Determine the [X, Y] coordinate at the center of the cell enclosing the given text.  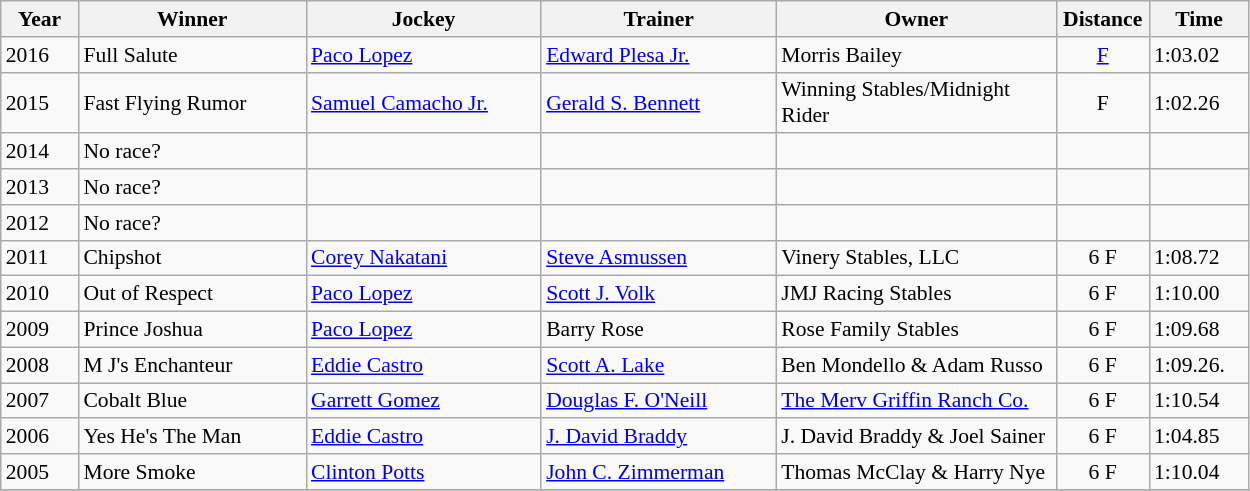
Winning Stables/Midnight Rider [916, 102]
2010 [40, 294]
Year [40, 19]
1:10.54 [1199, 401]
2014 [40, 152]
Gerald S. Bennett [658, 102]
1:04.85 [1199, 437]
Winner [192, 19]
Cobalt Blue [192, 401]
Scott A. Lake [658, 365]
Owner [916, 19]
Trainer [658, 19]
Morris Bailey [916, 55]
Distance [1102, 19]
Yes He's The Man [192, 437]
M J's Enchanteur [192, 365]
Jockey [424, 19]
1:09.26. [1199, 365]
Douglas F. O'Neill [658, 401]
2009 [40, 330]
Garrett Gomez [424, 401]
Steve Asmussen [658, 258]
Out of Respect [192, 294]
2007 [40, 401]
The Merv Griffin Ranch Co. [916, 401]
2006 [40, 437]
1:02.26 [1199, 102]
2011 [40, 258]
Vinery Stables, LLC [916, 258]
Chipshot [192, 258]
2008 [40, 365]
1:03.02 [1199, 55]
Time [1199, 19]
John C. Zimmerman [658, 472]
2012 [40, 223]
Scott J. Volk [658, 294]
Fast Flying Rumor [192, 102]
Prince Joshua [192, 330]
1:10.04 [1199, 472]
Full Salute [192, 55]
JMJ Racing Stables [916, 294]
Ben Mondello & Adam Russo [916, 365]
2013 [40, 187]
1:08.72 [1199, 258]
2015 [40, 102]
2016 [40, 55]
Barry Rose [658, 330]
Samuel Camacho Jr. [424, 102]
J. David Braddy & Joel Sainer [916, 437]
Edward Plesa Jr. [658, 55]
Clinton Potts [424, 472]
Rose Family Stables [916, 330]
Thomas McClay & Harry Nye [916, 472]
J. David Braddy [658, 437]
Corey Nakatani [424, 258]
1:09.68 [1199, 330]
2005 [40, 472]
1:10.00 [1199, 294]
More Smoke [192, 472]
